Locate the cell with the specified text and output its [X, Y] center coordinate. 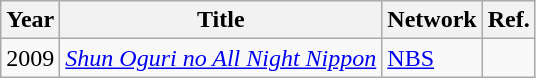
2009 [30, 58]
Ref. [508, 20]
Network [432, 20]
Year [30, 20]
NBS [432, 58]
Shun Oguri no All Night Nippon [221, 58]
Title [221, 20]
